Capture the cell that displays the provided text and extract its (x, y) central coordinate. 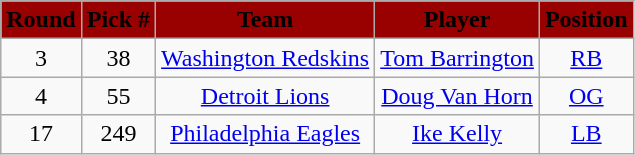
249 (118, 134)
Pick # (118, 20)
OG (586, 96)
LB (586, 134)
55 (118, 96)
Doug Van Horn (458, 96)
Tom Barrington (458, 58)
Detroit Lions (266, 96)
Washington Redskins (266, 58)
Round (41, 20)
RB (586, 58)
Team (266, 20)
4 (41, 96)
38 (118, 58)
Position (586, 20)
Ike Kelly (458, 134)
Philadelphia Eagles (266, 134)
Player (458, 20)
17 (41, 134)
3 (41, 58)
